Identify which cell holds the provided text, then report its (X, Y) central coordinate. 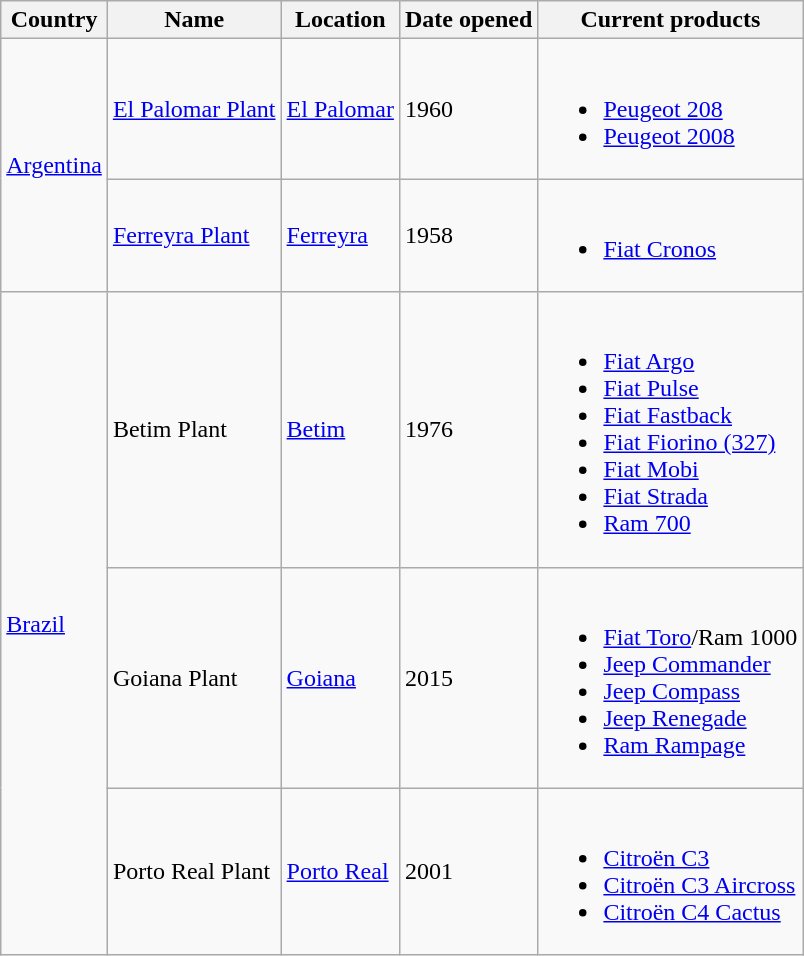
2001 (468, 872)
Betim Plant (194, 430)
Date opened (468, 20)
El Palomar Plant (194, 109)
Argentina (54, 166)
Betim (340, 430)
Fiat Toro/Ram 1000Jeep CommanderJeep CompassJeep RenegadeRam Rampage (670, 678)
Peugeot 208Peugeot 2008 (670, 109)
1976 (468, 430)
Porto Real (340, 872)
1958 (468, 236)
Ferreyra Plant (194, 236)
El Palomar (340, 109)
1960 (468, 109)
Goiana Plant (194, 678)
2015 (468, 678)
Ferreyra (340, 236)
Fiat ArgoFiat PulseFiat FastbackFiat Fiorino (327)Fiat MobiFiat StradaRam 700 (670, 430)
Current products (670, 20)
Citroën C3Citroën C3 AircrossCitroën C4 Cactus (670, 872)
Name (194, 20)
Location (340, 20)
Country (54, 20)
Fiat Cronos (670, 236)
Porto Real Plant (194, 872)
Goiana (340, 678)
Brazil (54, 624)
